From the cell containing the given text, extract its center point as [X, Y] coordinate. 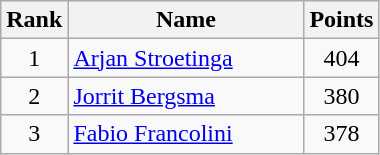
2 [34, 96]
380 [342, 96]
Jorrit Bergsma [186, 96]
1 [34, 58]
Name [186, 20]
Arjan Stroetinga [186, 58]
Rank [34, 20]
Points [342, 20]
404 [342, 58]
Fabio Francolini [186, 134]
3 [34, 134]
378 [342, 134]
